Scan for the cell matching the given text and deliver its [X, Y] coordinate at center. 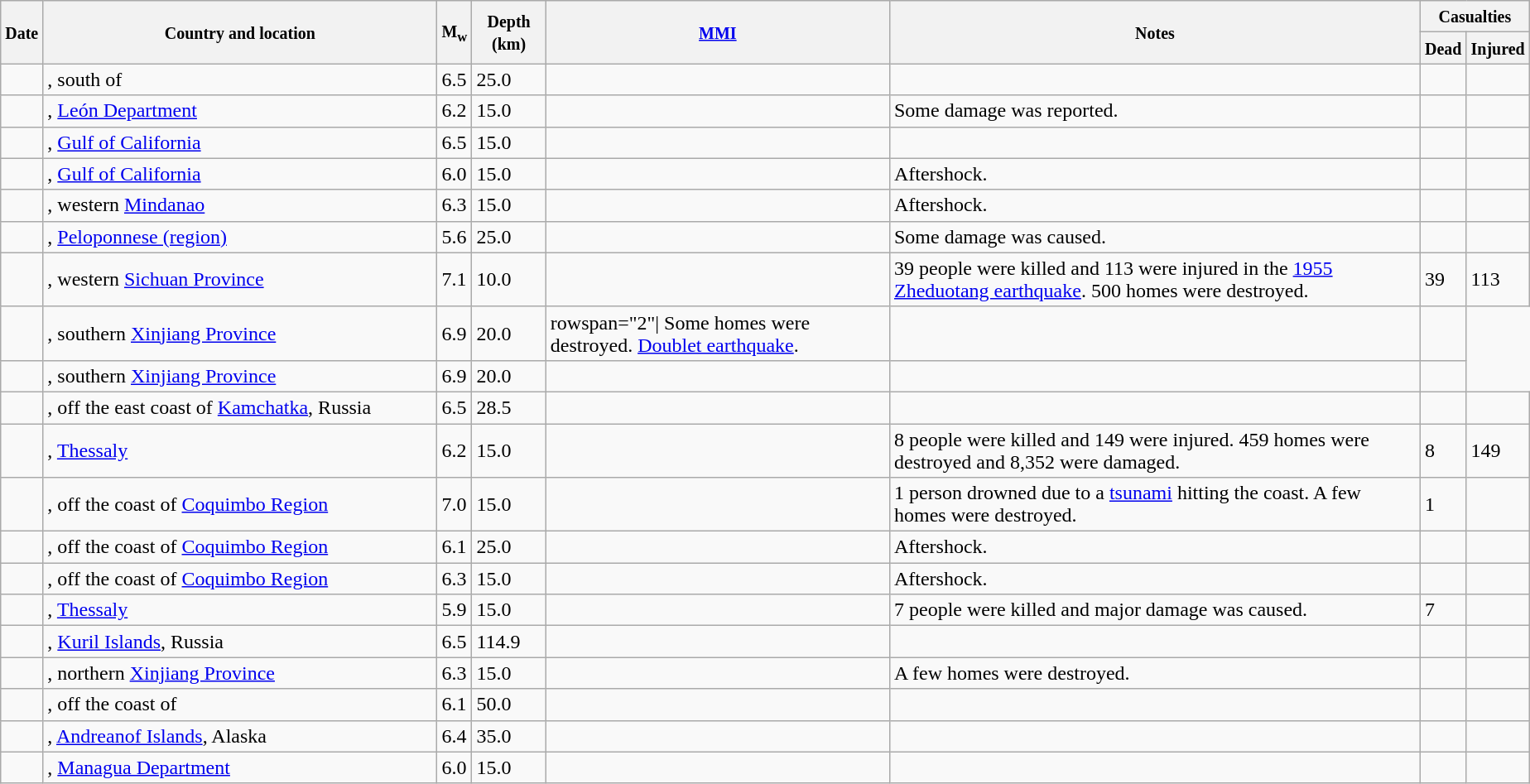
1 person drowned due to a tsunami hitting the coast. A few homes were destroyed. [1154, 505]
50.0 [508, 705]
Casualties [1475, 17]
, western Mindanao [240, 205]
7 people were killed and major damage was caused. [1154, 610]
6.4 [455, 736]
35.0 [508, 736]
, off the east coast of Kamchatka, Russia [240, 407]
5.6 [455, 237]
, northern Xinjiang Province [240, 673]
149 [1498, 450]
10.0 [508, 280]
, Peloponnese (region) [240, 237]
Depth (km) [508, 32]
Injured [1498, 48]
5.9 [455, 610]
1 [1443, 505]
Some damage was reported. [1154, 111]
Mw [455, 32]
rowspan="2"| Some homes were destroyed. Doublet earthquake. [717, 333]
, Andreanof Islands, Alaska [240, 736]
, off the coast of [240, 705]
113 [1498, 280]
MMI [717, 32]
7.1 [455, 280]
, south of [240, 79]
Country and location [240, 32]
Notes [1154, 32]
8 people were killed and 149 were injured. 459 homes were destroyed and 8,352 were damaged. [1154, 450]
Dead [1443, 48]
Date [22, 32]
7.0 [455, 505]
114.9 [508, 642]
, western Sichuan Province [240, 280]
A few homes were destroyed. [1154, 673]
8 [1443, 450]
39 [1443, 280]
, León Department [240, 111]
, Managua Department [240, 767]
7 [1443, 610]
39 people were killed and 113 were injured in the 1955 Zheduotang earthquake. 500 homes were destroyed. [1154, 280]
Some damage was caused. [1154, 237]
, Kuril Islands, Russia [240, 642]
28.5 [508, 407]
